Output the [x, y] coordinate of the center of the cell containing the given text.  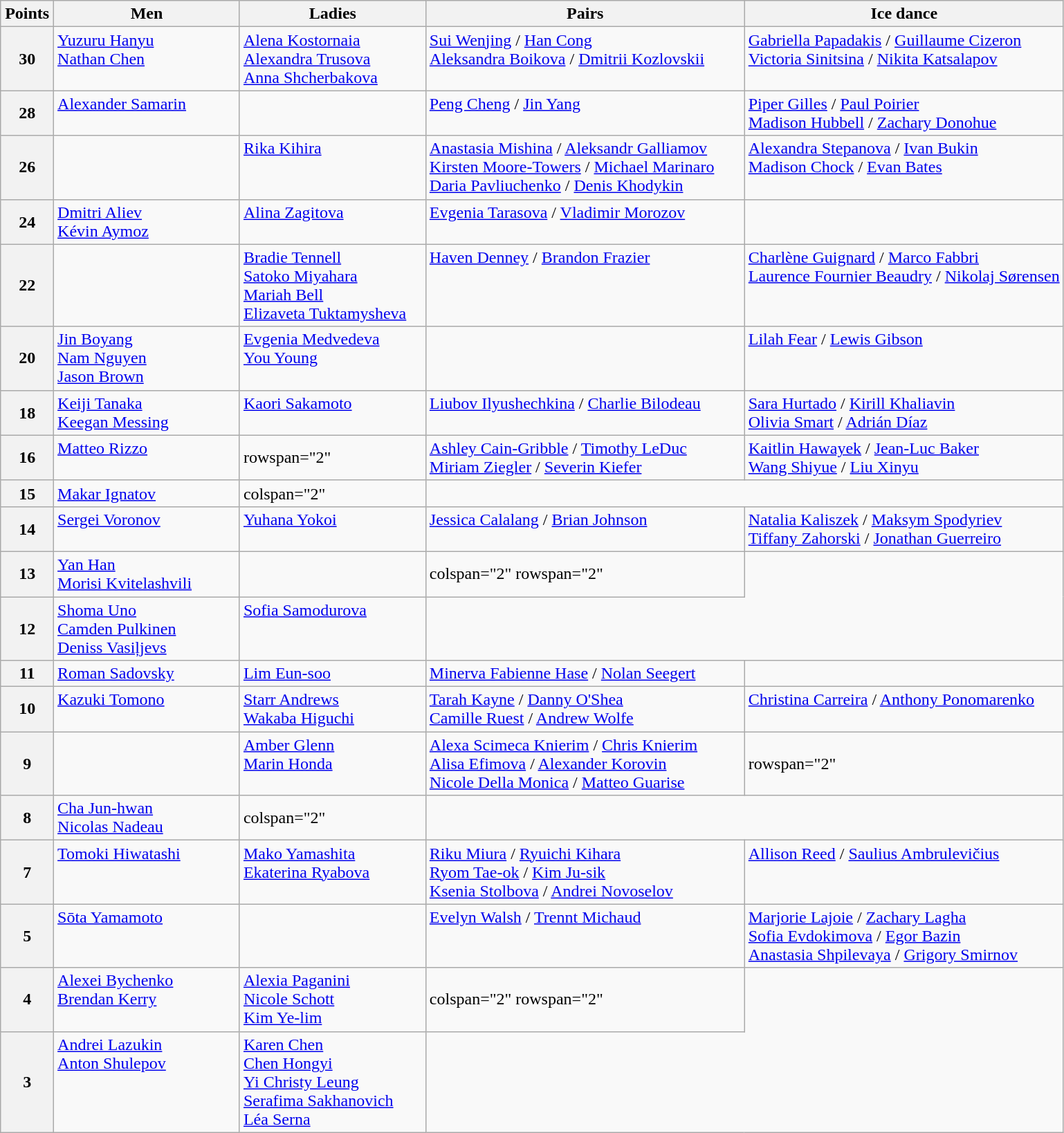
Peng Cheng / Jin Yang [585, 113]
Lim Eun-soo [332, 674]
Ladies [332, 14]
Sofia Samodurova [332, 628]
Piper Gilles / Paul Poirier Madison Hubbell / Zachary Donohue [904, 113]
Alexia Paganini Nicole Schott Kim Ye-lim [332, 1000]
7 [28, 872]
Kazuki Tomono [147, 710]
28 [28, 113]
Evelyn Walsh / Trennt Michaud [585, 936]
Rika Kihira [332, 167]
Alexandra Stepanova / Ivan Bukin Madison Chock / Evan Bates [904, 167]
Keiji Tanaka Keegan Messing [147, 412]
Jin Boyang Nam Nguyen Jason Brown [147, 358]
Jessica Calalang / Brian Johnson [585, 528]
Evgenia Tarasova / Vladimir Morozov [585, 221]
Andrei Lazukin Anton Shulepov [147, 1082]
Riku Miura / Ryuichi Kihara Ryom Tae-ok / Kim Ju-sik Ksenia Stolbova / Andrei Novoselov [585, 872]
Cha Jun-hwan Nicolas Nadeau [147, 818]
Points [28, 14]
24 [28, 221]
13 [28, 574]
Evgenia Medvedeva You Young [332, 358]
Alena Kostornaia Alexandra Trusova Anna Shcherbakova [332, 59]
Alina Zagitova [332, 221]
11 [28, 674]
12 [28, 628]
Tarah Kayne / Danny O'Shea Camille Ruest / Andrew Wolfe [585, 710]
Lilah Fear / Lewis Gibson [904, 358]
Sergei Voronov [147, 528]
Sui Wenjing / Han Cong Aleksandra Boikova / Dmitrii Kozlovskii [585, 59]
Mako Yamashita Ekaterina Ryabova [332, 872]
Christina Carreira / Anthony Ponomarenko [904, 710]
Alexa Scimeca Knierim / Chris Knierim Alisa Efimova / Alexander Korovin Nicole Della Monica / Matteo Guarise [585, 764]
10 [28, 710]
8 [28, 818]
5 [28, 936]
Kaori Sakamoto [332, 412]
Ashley Cain-Gribble / Timothy LeDuc Miriam Ziegler / Severin Kiefer [585, 458]
14 [28, 528]
Ice dance [904, 14]
Karen Chen Chen Hongyi Yi Christy Leung Serafima Sakhanovich Léa Serna [332, 1082]
Bradie Tennell Satoko Miyahara Mariah Bell Elizaveta Tuktamysheva [332, 285]
Alexei Bychenko Brendan Kerry [147, 1000]
Sara Hurtado / Kirill Khaliavin Olivia Smart / Adrián Díaz [904, 412]
Haven Denney / Brandon Frazier [585, 285]
30 [28, 59]
Makar Ignatov [147, 493]
Charlène Guignard / Marco Fabbri Laurence Fournier Beaudry / Nikolaj Sørensen [904, 285]
20 [28, 358]
3 [28, 1082]
Alexander Samarin [147, 113]
Roman Sadovsky [147, 674]
Pairs [585, 14]
15 [28, 493]
Yan Han Morisi Kvitelashvili [147, 574]
Natalia Kaliszek / Maksym Spodyriev Tiffany Zahorski / Jonathan Guerreiro [904, 528]
Sōta Yamamoto [147, 936]
18 [28, 412]
Starr Andrews Wakaba Higuchi [332, 710]
Liubov Ilyushechkina / Charlie Bilodeau [585, 412]
4 [28, 1000]
22 [28, 285]
Shoma Uno Camden Pulkinen Deniss Vasiļjevs [147, 628]
Yuhana Yokoi [332, 528]
Minerva Fabienne Hase / Nolan Seegert [585, 674]
Men [147, 14]
26 [28, 167]
Tomoki Hiwatashi [147, 872]
Dmitri Aliev Kévin Aymoz [147, 221]
16 [28, 458]
Allison Reed / Saulius Ambrulevičius [904, 872]
Marjorie Lajoie / Zachary Lagha Sofia Evdokimova / Egor Bazin Anastasia Shpilevaya / Grigory Smirnov [904, 936]
Amber Glenn Marin Honda [332, 764]
Yuzuru Hanyu Nathan Chen [147, 59]
Matteo Rizzo [147, 458]
Gabriella Papadakis / Guillaume Cizeron Victoria Sinitsina / Nikita Katsalapov [904, 59]
9 [28, 764]
Anastasia Mishina / Aleksandr Galliamov Kirsten Moore-Towers / Michael Marinaro Daria Pavliuchenko / Denis Khodykin [585, 167]
Kaitlin Hawayek / Jean-Luc Baker Wang Shiyue / Liu Xinyu [904, 458]
